Locate the cell with the specified text and output its [x, y] center coordinate. 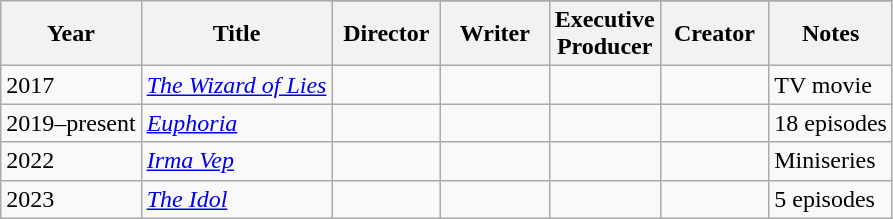
Year [71, 34]
Irma Vep [236, 161]
TV movie [831, 85]
Creator [714, 34]
18 episodes [831, 123]
The Wizard of Lies [236, 85]
ExecutiveProducer [604, 34]
Euphoria [236, 123]
Title [236, 34]
2022 [71, 161]
Notes [831, 34]
Miniseries [831, 161]
Director [386, 34]
The Idol [236, 199]
Writer [496, 34]
2017 [71, 85]
2019–present [71, 123]
5 episodes [831, 199]
2023 [71, 199]
